Locate the cell with the specified text and output its (x, y) center coordinate. 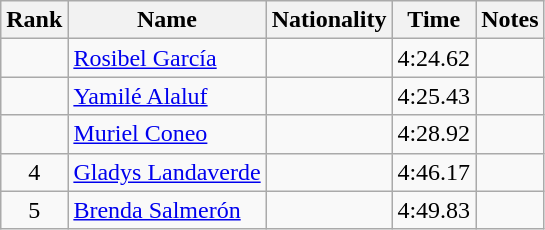
4 (34, 172)
Muriel Coneo (167, 134)
Rosibel García (167, 58)
Nationality (329, 20)
Notes (510, 20)
4:24.62 (434, 58)
Rank (34, 20)
Yamilé Alaluf (167, 96)
4:49.83 (434, 210)
Gladys Landaverde (167, 172)
4:28.92 (434, 134)
4:46.17 (434, 172)
5 (34, 210)
Name (167, 20)
Brenda Salmerón (167, 210)
Time (434, 20)
4:25.43 (434, 96)
